Return (X, Y) of the center of cell containing provided text 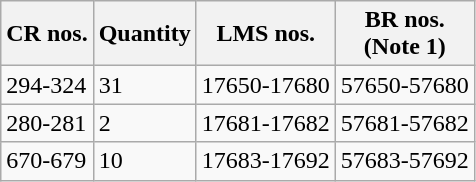
10 (144, 161)
294-324 (47, 85)
31 (144, 85)
670-679 (47, 161)
17683-17692 (266, 161)
280-281 (47, 123)
Quantity (144, 34)
LMS nos. (266, 34)
17681-17682 (266, 123)
17650-17680 (266, 85)
57650-57680 (404, 85)
2 (144, 123)
CR nos. (47, 34)
57683-57692 (404, 161)
57681-57682 (404, 123)
BR nos.(Note 1) (404, 34)
